Return the (X, Y) coordinate for the center point of the cell that contains the specified text.  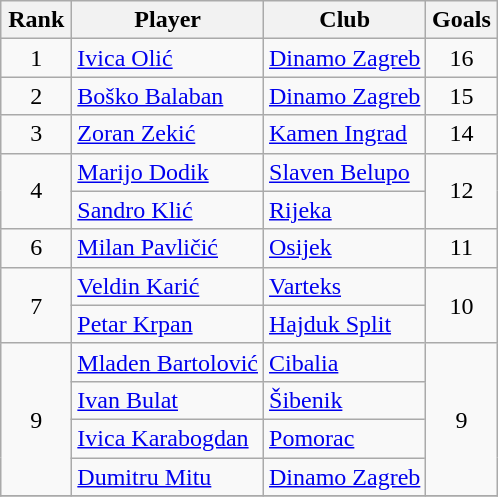
Milan Pavličić (168, 248)
11 (462, 248)
Zoran Zekić (168, 134)
Mladen Bartolović (168, 362)
4 (36, 191)
Kamen Ingrad (345, 134)
Cibalia (345, 362)
Ivan Bulat (168, 400)
1 (36, 58)
Veldin Karić (168, 286)
14 (462, 134)
Sandro Klić (168, 210)
Petar Krpan (168, 324)
16 (462, 58)
6 (36, 248)
Osijek (345, 248)
Hajduk Split (345, 324)
Club (345, 20)
Pomorac (345, 438)
Boško Balaban (168, 96)
Šibenik (345, 400)
3 (36, 134)
Slaven Belupo (345, 172)
2 (36, 96)
Rijeka (345, 210)
12 (462, 191)
Dumitru Mitu (168, 477)
10 (462, 305)
Goals (462, 20)
Ivica Olić (168, 58)
Marijo Dodik (168, 172)
Varteks (345, 286)
Ivica Karabogdan (168, 438)
Player (168, 20)
Rank (36, 20)
7 (36, 305)
15 (462, 96)
